From the cell containing the given text, extract its center point as (X, Y) coordinate. 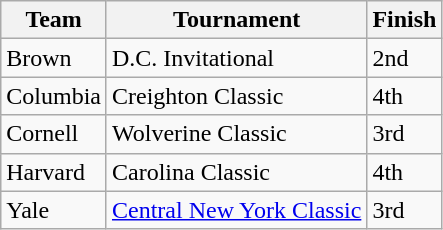
Tournament (236, 20)
D.C. Invitational (236, 58)
Brown (54, 58)
Wolverine Classic (236, 134)
Columbia (54, 96)
Carolina Classic (236, 172)
Harvard (54, 172)
Yale (54, 210)
Cornell (54, 134)
Central New York Classic (236, 210)
Creighton Classic (236, 96)
Finish (404, 20)
Team (54, 20)
2nd (404, 58)
